Output the (x, y) coordinate of the center of the cell containing the given text.  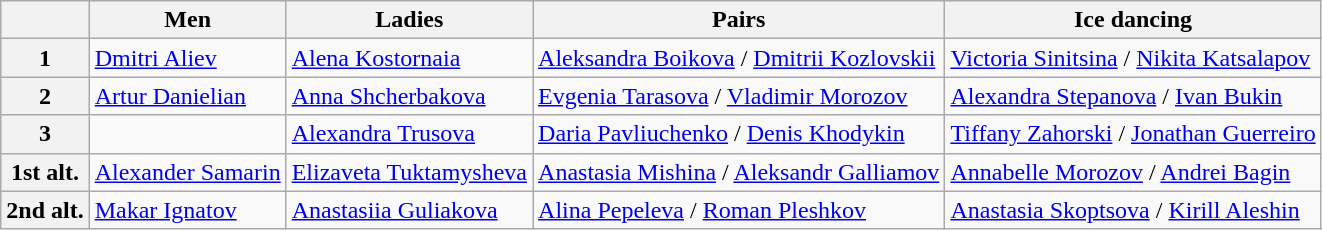
Anna Shcherbakova (409, 96)
Makar Ignatov (188, 210)
Victoria Sinitsina / Nikita Katsalapov (1133, 58)
Anastasiia Guliakova (409, 210)
2 (45, 96)
Alexandra Trusova (409, 134)
1 (45, 58)
Ice dancing (1133, 20)
1st alt. (45, 172)
Tiffany Zahorski / Jonathan Guerreiro (1133, 134)
Elizaveta Tuktamysheva (409, 172)
Annabelle Morozov / Andrei Bagin (1133, 172)
3 (45, 134)
Alena Kostornaia (409, 58)
Alexandra Stepanova / Ivan Bukin (1133, 96)
Artur Danielian (188, 96)
Aleksandra Boikova / Dmitrii Kozlovskii (739, 58)
Alina Pepeleva / Roman Pleshkov (739, 210)
Men (188, 20)
2nd alt. (45, 210)
Daria Pavliuchenko / Denis Khodykin (739, 134)
Ladies (409, 20)
Anastasia Mishina / Aleksandr Galliamov (739, 172)
Pairs (739, 20)
Anastasia Skoptsova / Kirill Aleshin (1133, 210)
Alexander Samarin (188, 172)
Dmitri Aliev (188, 58)
Evgenia Tarasova / Vladimir Morozov (739, 96)
